Scan for the cell matching the given text and deliver its [x, y] coordinate at center. 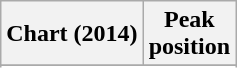
Peakposition [189, 34]
Chart (2014) [72, 34]
